Pinpoint the cell where the given text exists, returning its [X, Y] midpoint coordinate. 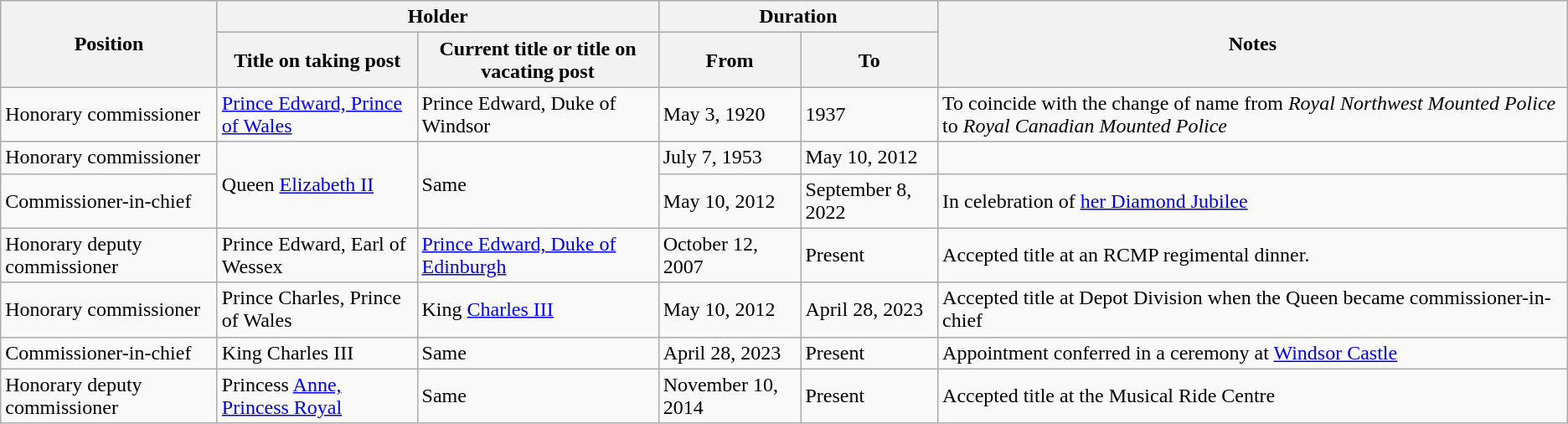
Appointment conferred in a ceremony at Windsor Castle [1253, 353]
In celebration of her Diamond Jubilee [1253, 201]
Accepted title at an RCMP regimental dinner. [1253, 255]
Accepted title at the Musical Ride Centre [1253, 396]
Notes [1253, 44]
Prince Edward, Duke of Edinburgh [538, 255]
From [730, 60]
To [869, 60]
Holder [437, 17]
September 8, 2022 [869, 201]
Title on taking post [317, 60]
Accepted title at Depot Division when the Queen became commissioner-in-chief [1253, 310]
Prince Edward, Duke of Windsor [538, 114]
Princess Anne, Princess Royal [317, 396]
Prince Charles, Prince of Wales [317, 310]
Duration [797, 17]
Prince Edward, Earl of Wessex [317, 255]
July 7, 1953 [730, 158]
October 12, 2007 [730, 255]
May 3, 1920 [730, 114]
Current title or title on vacating post [538, 60]
1937 [869, 114]
To coincide with the change of name from Royal Northwest Mounted Police to Royal Canadian Mounted Police [1253, 114]
Prince Edward, Prince of Wales [317, 114]
November 10, 2014 [730, 396]
Position [109, 44]
Queen Elizabeth II [317, 184]
